Scan for the cell matching the given text and deliver its [x, y] coordinate at center. 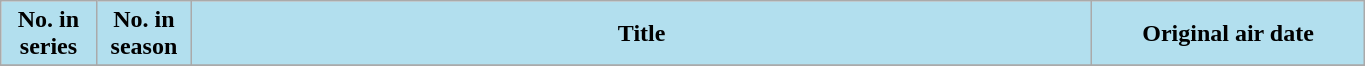
Title [642, 34]
Original air date [1228, 34]
No. inseason [144, 34]
No. inseries [48, 34]
